For the text-containing cell, return its midpoint in (X, Y) coordinate format. 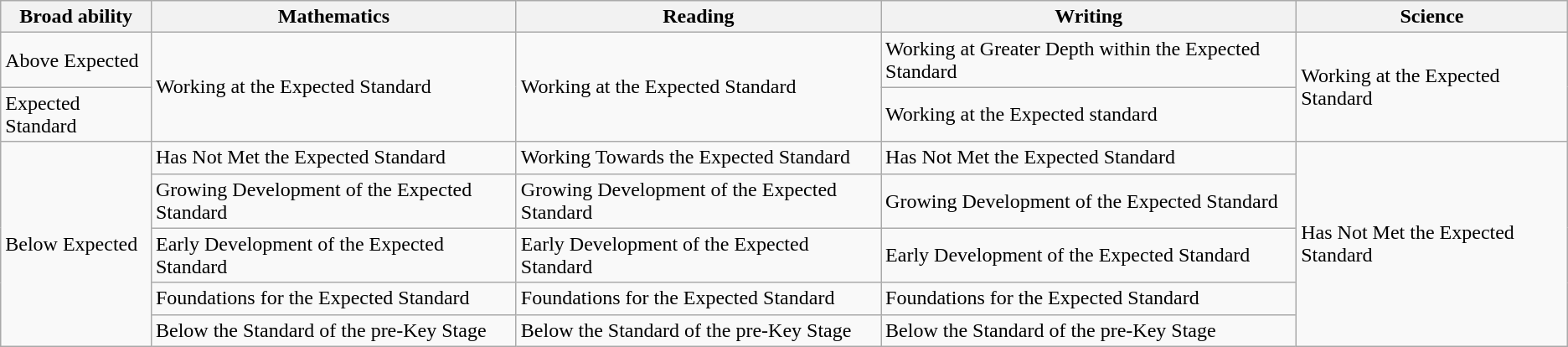
Working at Greater Depth within the Expected Standard (1089, 60)
Broad ability (76, 17)
Working at the Expected standard (1089, 114)
Expected Standard (76, 114)
Science (1432, 17)
Above Expected (76, 60)
Writing (1089, 17)
Below Expected (76, 244)
Working Towards the Expected Standard (699, 158)
Mathematics (333, 17)
Reading (699, 17)
